Determine the [X, Y] coordinate at the center of the cell enclosing the given text.  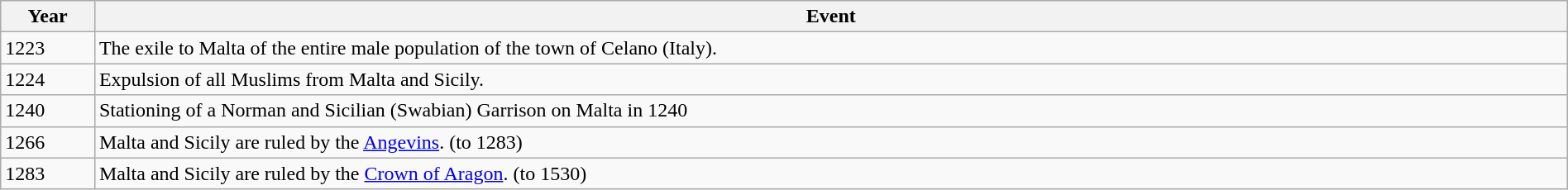
Stationing of a Norman and Sicilian (Swabian) Garrison on Malta in 1240 [830, 111]
1224 [48, 79]
Year [48, 17]
1266 [48, 142]
Malta and Sicily are ruled by the Crown of Aragon. (to 1530) [830, 173]
1223 [48, 48]
Expulsion of all Muslims from Malta and Sicily. [830, 79]
The exile to Malta of the entire male population of the town of Celano (Italy). [830, 48]
1240 [48, 111]
1283 [48, 173]
Event [830, 17]
Malta and Sicily are ruled by the Angevins. (to 1283) [830, 142]
